For the text-containing cell, return its midpoint in [X, Y] coordinate format. 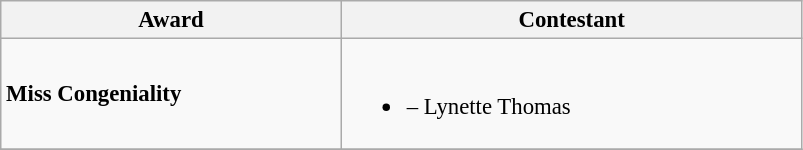
Award [172, 20]
Miss Congeniality [172, 94]
– Lynette Thomas [572, 94]
Contestant [572, 20]
